Determine the (X, Y) coordinate at the center of the cell enclosing the given text.  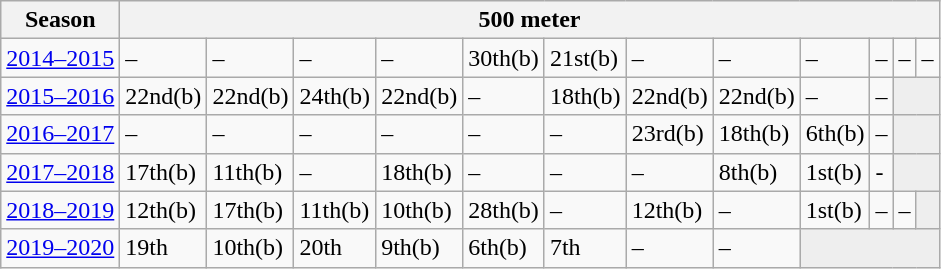
24th(b) (335, 96)
28th(b) (504, 210)
2015–2016 (60, 96)
23rd(b) (670, 134)
2016–2017 (60, 134)
30th(b) (504, 58)
Season (60, 20)
8th(b) (756, 172)
500 meter (530, 20)
20th (335, 248)
2014–2015 (60, 58)
21st(b) (585, 58)
2017–2018 (60, 172)
2018–2019 (60, 210)
- (882, 172)
2019–2020 (60, 248)
9th(b) (420, 248)
19th (164, 248)
7th (585, 248)
